Scan for the cell matching the given text and deliver its [X, Y] coordinate at center. 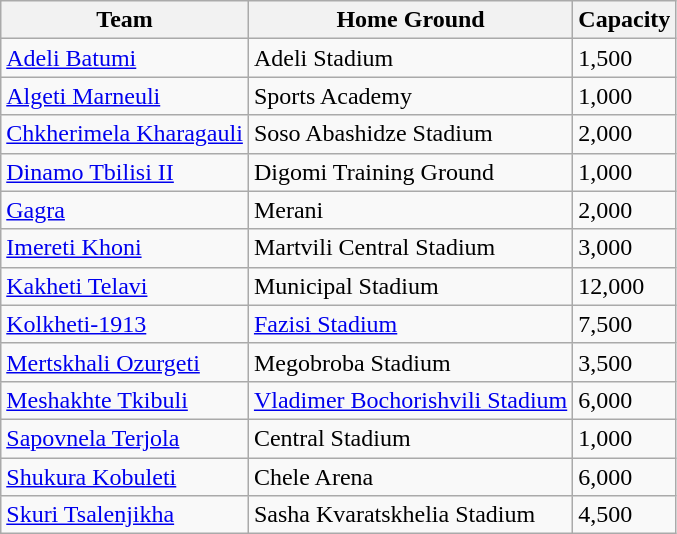
3,000 [624, 248]
Capacity [624, 20]
3,500 [624, 362]
7,500 [624, 324]
Gagra [125, 210]
Digomi Training Ground [410, 172]
Dinamo Tbilisi II [125, 172]
Mertskhali Ozurgeti [125, 362]
Sasha Kvaratskhelia Stadium [410, 515]
Megobroba Stadium [410, 362]
Central Stadium [410, 438]
Team [125, 20]
Meshakhte Tkibuli [125, 400]
Shukura Kobuleti [125, 477]
Chkherimela Kharagauli [125, 134]
Vladimer Bochorishvili Stadium [410, 400]
Adeli Stadium [410, 58]
Adeli Batumi [125, 58]
Imereti Khoni [125, 248]
Municipal Stadium [410, 286]
Kakheti Telavi [125, 286]
Skuri Tsalenjikha [125, 515]
Algeti Marneuli [125, 96]
Martvili Central Stadium [410, 248]
Merani [410, 210]
1,500 [624, 58]
12,000 [624, 286]
Chele Arena [410, 477]
Sapovnela Terjola [125, 438]
4,500 [624, 515]
Kolkheti-1913 [125, 324]
Home Ground [410, 20]
Fazisi Stadium [410, 324]
Sports Academy [410, 96]
Soso Abashidze Stadium [410, 134]
